Output the [x, y] coordinate of the center of the cell containing the given text.  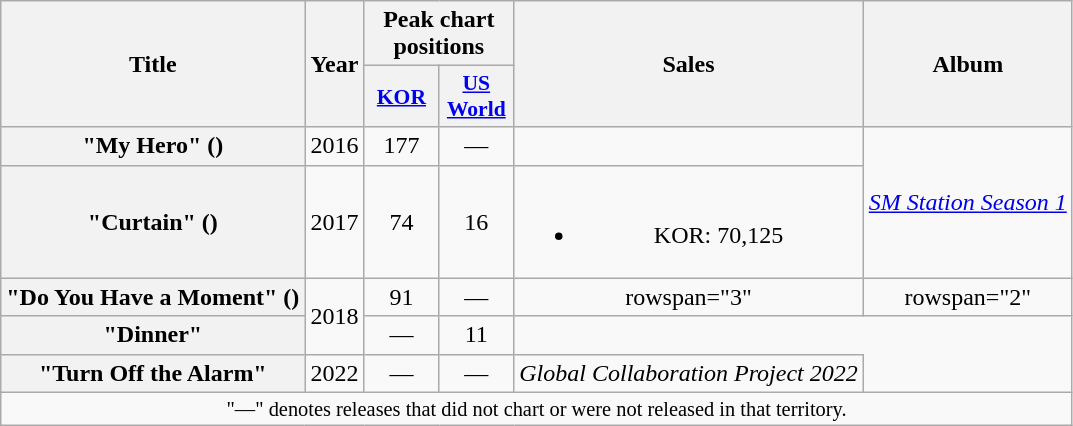
Title [153, 64]
Year [334, 64]
"Turn Off the Alarm" [153, 373]
16 [476, 222]
91 [402, 297]
2022 [334, 373]
"Dinner" [153, 335]
KOR [402, 96]
11 [476, 335]
2016 [334, 146]
2018 [334, 316]
"Curtain" () [153, 222]
"—" denotes releases that did not chart or were not released in that territory. [537, 409]
USWorld [476, 96]
Album [968, 64]
2017 [334, 222]
Sales [689, 64]
SM Station Season 1 [968, 202]
rowspan="2" [968, 297]
Global Collaboration Project 2022 [689, 373]
KOR: 70,125 [689, 222]
177 [402, 146]
Peak chart positions [439, 34]
"My Hero" () [153, 146]
"Do You Have a Moment" () [153, 297]
74 [402, 222]
rowspan="3" [689, 297]
